Determine the [X, Y] coordinate at the center of the cell enclosing the given text.  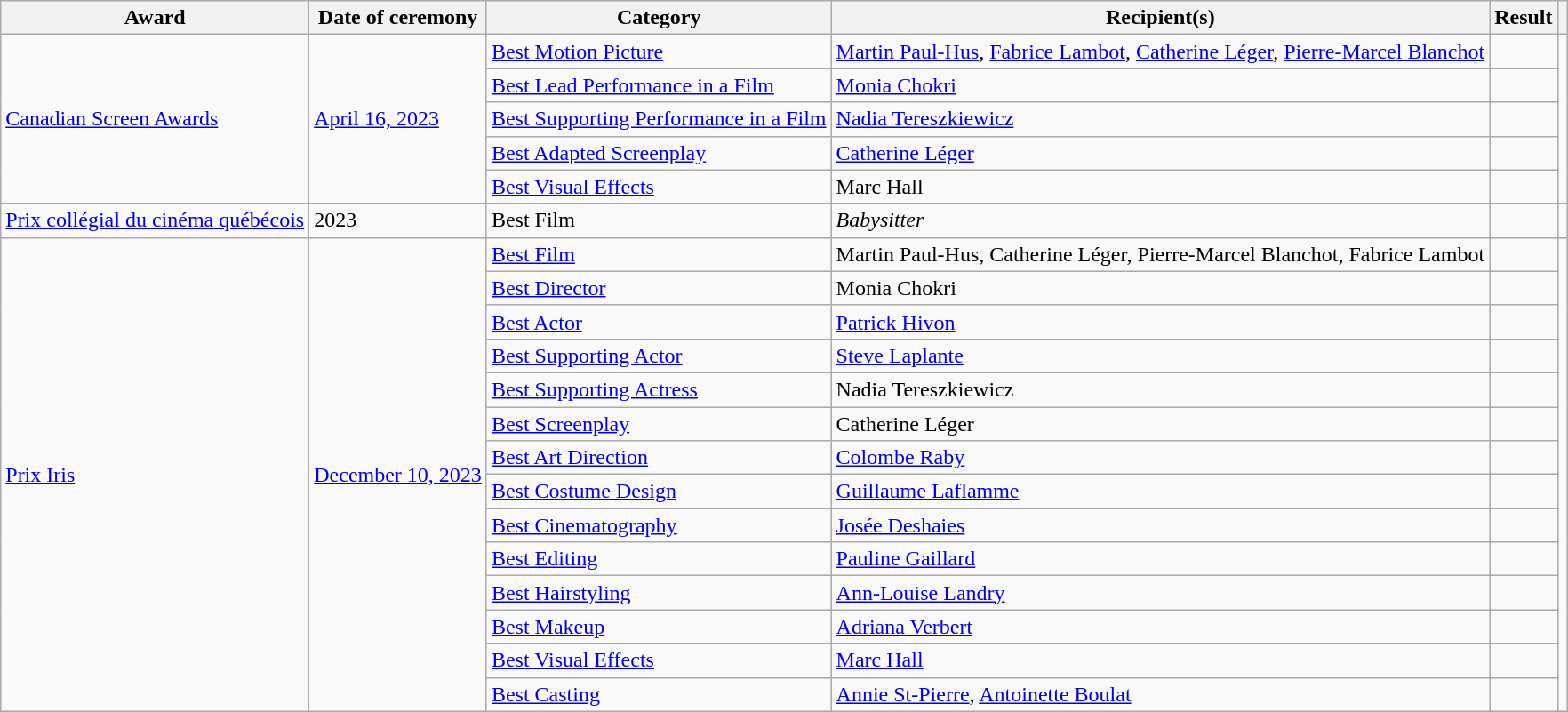
Best Costume Design [659, 492]
Canadian Screen Awards [155, 119]
Best Art Direction [659, 458]
Annie St-Pierre, Antoinette Boulat [1161, 694]
Best Supporting Actress [659, 389]
Award [155, 18]
Best Supporting Actor [659, 356]
April 16, 2023 [398, 119]
Date of ceremony [398, 18]
Martin Paul-Hus, Catherine Léger, Pierre-Marcel Blanchot, Fabrice Lambot [1161, 254]
December 10, 2023 [398, 475]
Prix Iris [155, 475]
Prix collégial du cinéma québécois [155, 220]
Best Actor [659, 322]
Best Motion Picture [659, 52]
Result [1524, 18]
Best Makeup [659, 627]
Best Director [659, 288]
Patrick Hivon [1161, 322]
Steve Laplante [1161, 356]
Ann-Louise Landry [1161, 593]
Recipient(s) [1161, 18]
Guillaume Laflamme [1161, 492]
Best Cinematography [659, 525]
Best Lead Performance in a Film [659, 85]
Babysitter [1161, 220]
Best Screenplay [659, 424]
Martin Paul-Hus, Fabrice Lambot, Catherine Léger, Pierre-Marcel Blanchot [1161, 52]
Best Supporting Performance in a Film [659, 119]
Adriana Verbert [1161, 627]
Best Adapted Screenplay [659, 153]
Pauline Gaillard [1161, 559]
Colombe Raby [1161, 458]
Category [659, 18]
2023 [398, 220]
Best Casting [659, 694]
Best Editing [659, 559]
Josée Deshaies [1161, 525]
Best Hairstyling [659, 593]
